From the cell containing the given text, extract its center point as [x, y] coordinate. 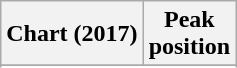
Chart (2017) [72, 34]
Peakposition [189, 34]
